Scan for the cell matching the given text and deliver its [X, Y] coordinate at center. 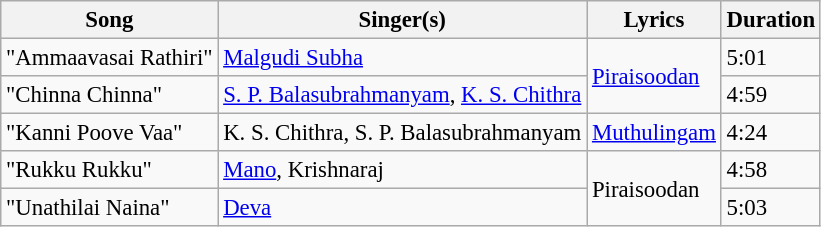
Lyrics [654, 20]
Duration [770, 20]
4:58 [770, 170]
Song [110, 20]
4:59 [770, 95]
5:03 [770, 208]
Muthulingam [654, 133]
S. P. Balasubrahmanyam, K. S. Chithra [402, 95]
"Kanni Poove Vaa" [110, 133]
"Unathilai Naina" [110, 208]
5:01 [770, 58]
4:24 [770, 133]
"Chinna Chinna" [110, 95]
"Ammaavasai Rathiri" [110, 58]
Malgudi Subha [402, 58]
Singer(s) [402, 20]
Mano, Krishnaraj [402, 170]
K. S. Chithra, S. P. Balasubrahmanyam [402, 133]
"Rukku Rukku" [110, 170]
Deva [402, 208]
